Return (X, Y) of the center of cell containing provided text 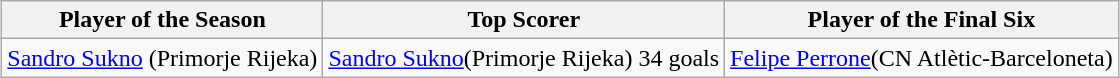
Player of the Final Six (922, 20)
Player of the Season (162, 20)
Top Scorer (524, 20)
Felipe Perrone(CN Atlètic-Barceloneta) (922, 58)
Sandro Sukno(Primorje Rijeka) 34 goals (524, 58)
Sandro Sukno (Primorje Rijeka) (162, 58)
